From the cell containing the given text, extract its center point as [X, Y] coordinate. 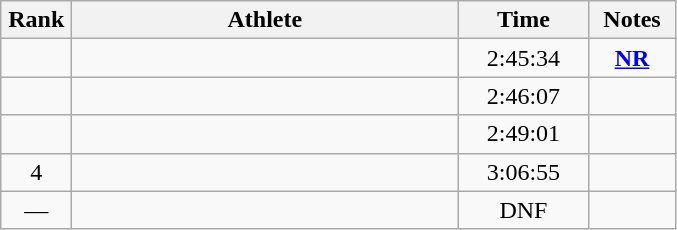
NR [632, 58]
2:49:01 [524, 134]
2:46:07 [524, 96]
Time [524, 20]
DNF [524, 210]
4 [36, 172]
Notes [632, 20]
3:06:55 [524, 172]
Rank [36, 20]
— [36, 210]
2:45:34 [524, 58]
Athlete [265, 20]
